Capture the cell that displays the provided text and extract its (X, Y) central coordinate. 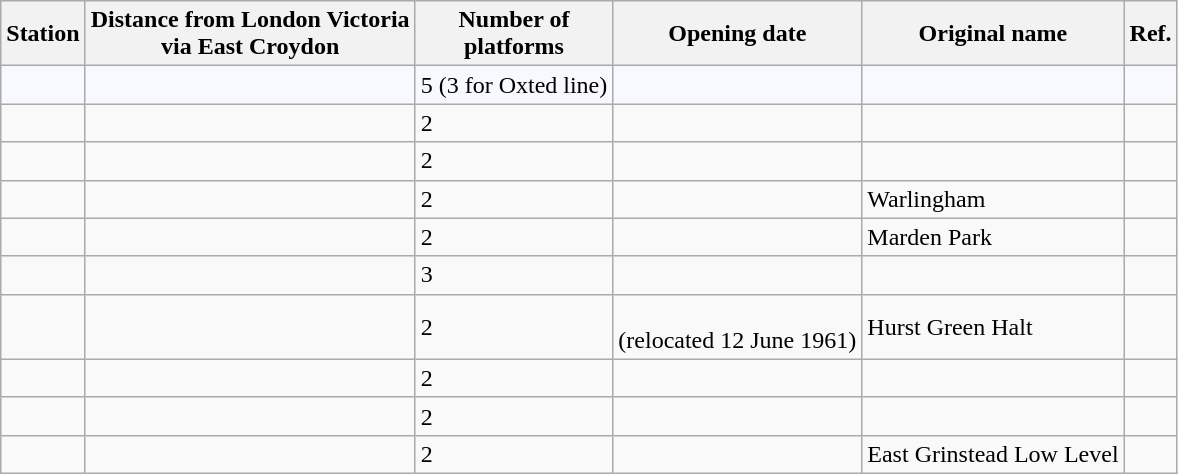
Number of platforms (514, 34)
5 (3 for Oxted line) (514, 85)
3 (514, 275)
East Grinstead Low Level (993, 454)
Distance from London Victoria via East Croydon (250, 34)
Original name (993, 34)
(relocated 12 June 1961) (738, 326)
Hurst Green Halt (993, 326)
Opening date (738, 34)
Station (43, 34)
Marden Park (993, 237)
Warlingham (993, 199)
Ref. (1150, 34)
